From the cell containing the given text, extract its center point as [x, y] coordinate. 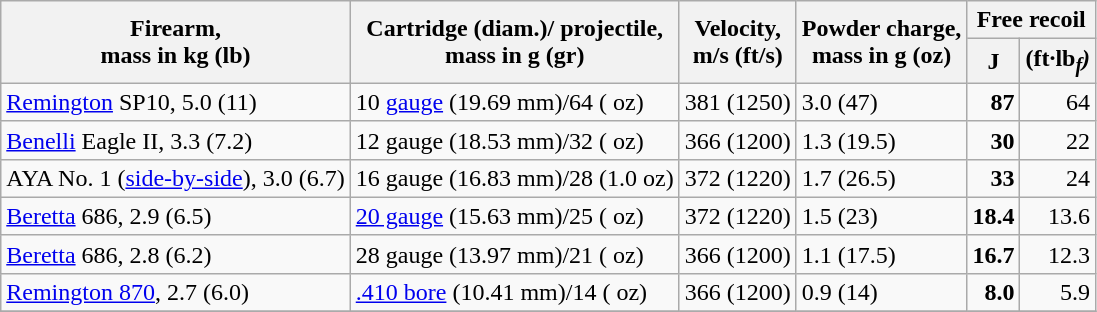
1.7 (26.5) [882, 178]
0.9 (14) [882, 292]
Benelli Eagle II, 3.3 (7.2) [176, 140]
Remington 870, 2.7 (6.0) [176, 292]
16.7 [994, 254]
AYA No. 1 (side-by-side), 3.0 (6.7) [176, 178]
J [994, 61]
1.5 (23) [882, 216]
13.6 [1058, 216]
381 (1250) [738, 102]
33 [994, 178]
28 gauge (13.97 mm)/21 ( oz) [514, 254]
24 [1058, 178]
22 [1058, 140]
16 gauge (16.83 mm)/28 (1.0 oz) [514, 178]
(ft·lbf) [1058, 61]
.410 bore (10.41 mm)/14 ( oz) [514, 292]
8.0 [994, 292]
Firearm,mass in kg (lb) [176, 42]
5.9 [1058, 292]
12 gauge (18.53 mm)/32 ( oz) [514, 140]
20 gauge (15.63 mm)/25 ( oz) [514, 216]
Velocity,m/s (ft/s) [738, 42]
1.1 (17.5) [882, 254]
12.3 [1058, 254]
3.0 (47) [882, 102]
Cartridge (diam.)/ projectile,mass in g (gr) [514, 42]
18.4 [994, 216]
Remington SP10, 5.0 (11) [176, 102]
Beretta 686, 2.9 (6.5) [176, 216]
64 [1058, 102]
30 [994, 140]
10 gauge (19.69 mm)/64 ( oz) [514, 102]
87 [994, 102]
1.3 (19.5) [882, 140]
Free recoil [1032, 20]
Beretta 686, 2.8 (6.2) [176, 254]
Powder charge,mass in g (oz) [882, 42]
